Provide the [X, Y] coordinate of the cell's center where the given text is located.  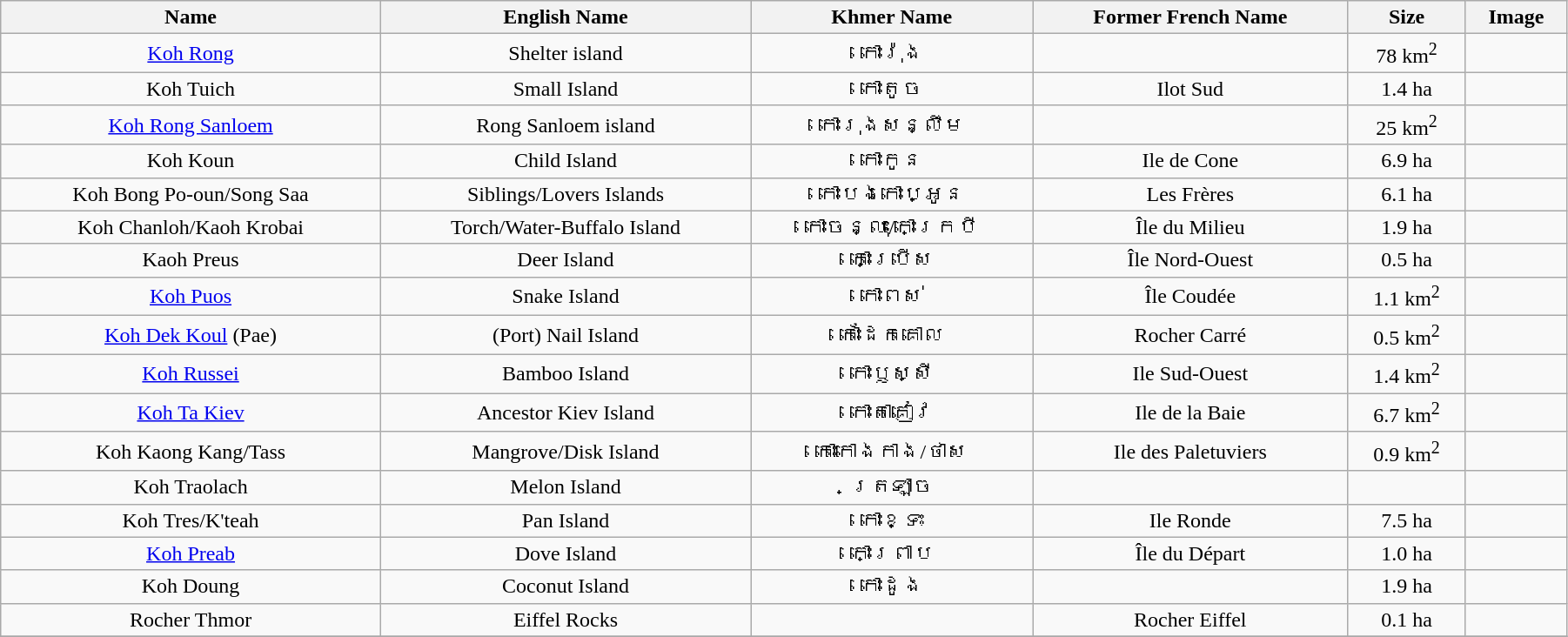
0.9 km2 [1407, 451]
Les Frères [1190, 194]
Ile de la Baie [1190, 412]
Koh Puos [191, 296]
English Name [566, 17]
0.1 ha [1407, 620]
1.1 km2 [1407, 296]
1.4 ha [1407, 89]
Île Nord-Ouest [1190, 260]
Ancestor Kiev Island [566, 412]
6.7 km2 [1407, 412]
Koh Rong Sanloem [191, 125]
Koh Russei [191, 374]
Former French Name [1190, 17]
6.1 ha [1407, 194]
Rocher Thmor [191, 620]
កោះឫស្សី [892, 374]
កោះតាគៀវ [892, 412]
Ile des Paletuviers [1190, 451]
កោះកូន [892, 161]
ត្រឡាច [892, 487]
Koh Bong Po-oun/Song Saa [191, 194]
(Port) Nail Island [566, 336]
Koh Preab [191, 553]
Shelter island [566, 54]
1.0 ha [1407, 553]
Size [1407, 17]
Siblings/Lovers Islands [566, 194]
7.5 ha [1407, 520]
Coconut Island [566, 587]
កោះបងកោះប្អូន [892, 194]
Pan Island [566, 520]
កោះខ្ទះ [892, 520]
6.9 ha [1407, 161]
Mangrove/Disk Island [566, 451]
កោះតូច [892, 89]
Île du Départ [1190, 553]
25 km2 [1407, 125]
Ilot Sud [1190, 89]
Île du Milieu [1190, 227]
កោះកោងកាង/ថាស [892, 451]
78 km2 [1407, 54]
កោះព្រាប [892, 553]
កោះដូង [892, 587]
កោះរ៉ុង [892, 54]
Koh Chanloh/Kaoh Krobai [191, 227]
Koh Ta Kiev [191, 412]
Bamboo Island [566, 374]
Rong Sanloem island [566, 125]
Koh Doung [191, 587]
Ile de Cone [1190, 161]
0.5 ha [1407, 260]
Koh Tres/K'teah [191, 520]
កោះប្រើស [892, 260]
Rocher Carré [1190, 336]
Koh Dek Koul (Pae) [191, 336]
Small Island [566, 89]
កោះដែកគោល [892, 336]
Koh Kaong Kang/Tass [191, 451]
Ile Sud-Ouest [1190, 374]
Child Island [566, 161]
Eiffel Rocks [566, 620]
Dove Island [566, 553]
1.4 km2 [1407, 374]
កោះរុងសន្លឹម [892, 125]
Ile Ronde [1190, 520]
កោះពស់ [892, 296]
កោះចន្លុះ/កោះក្របី [892, 227]
Image [1516, 17]
Deer Island [566, 260]
Snake Island [566, 296]
Melon Island [566, 487]
Khmer Name [892, 17]
Name [191, 17]
Torch/Water-Buffalo Island [566, 227]
Koh Tuich [191, 89]
Koh Traolach [191, 487]
0.5 km2 [1407, 336]
Île Coudée [1190, 296]
Koh Rong [191, 54]
Kaoh Preus [191, 260]
Rocher Eiffel [1190, 620]
Koh Koun [191, 161]
